Identify which cell holds the provided text, then report its [x, y] central coordinate. 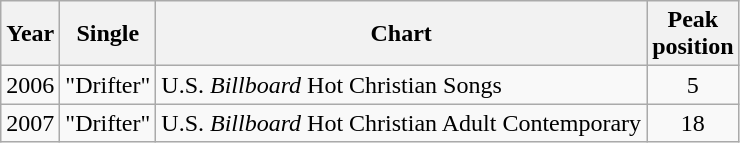
2006 [30, 85]
5 [693, 85]
U.S. Billboard Hot Christian Songs [402, 85]
Peakposition [693, 34]
18 [693, 123]
U.S. Billboard Hot Christian Adult Contemporary [402, 123]
Year [30, 34]
Chart [402, 34]
Single [108, 34]
2007 [30, 123]
